Locate the cell with the specified text and output its (x, y) center coordinate. 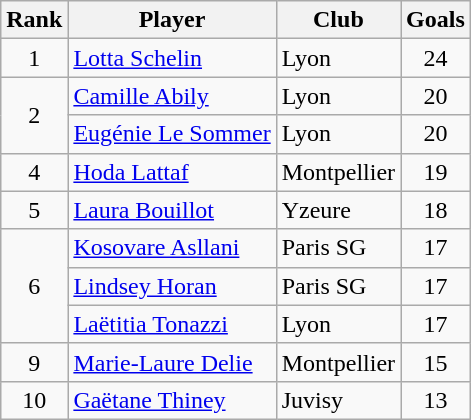
Club (338, 20)
Laëtitia Tonazzi (172, 324)
Rank (34, 20)
13 (436, 400)
Goals (436, 20)
Eugénie Le Sommer (172, 134)
Laura Bouillot (172, 210)
1 (34, 58)
Juvisy (338, 400)
18 (436, 210)
4 (34, 172)
Lotta Schelin (172, 58)
5 (34, 210)
Lindsey Horan (172, 286)
Gaëtane Thiney (172, 400)
Hoda Lattaf (172, 172)
Player (172, 20)
9 (34, 362)
24 (436, 58)
15 (436, 362)
19 (436, 172)
Marie-Laure Delie (172, 362)
Camille Abily (172, 96)
Kosovare Asllani (172, 248)
6 (34, 286)
10 (34, 400)
Yzeure (338, 210)
2 (34, 115)
